Locate the cell with the specified text and output its [X, Y] center coordinate. 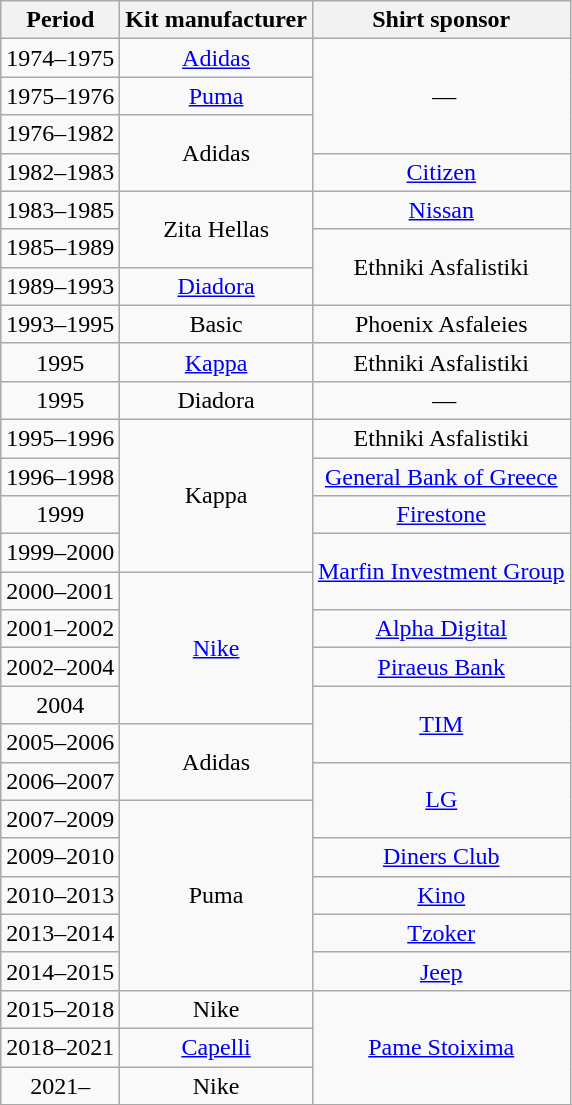
2009–2010 [60, 857]
Pame Stoixima [441, 1047]
2005–2006 [60, 743]
2000–2001 [60, 591]
Phoenix Asfaleies [441, 324]
2004 [60, 705]
Shirt sponsor [441, 20]
Basic [216, 324]
2013–2014 [60, 933]
2010–2013 [60, 895]
1989–1993 [60, 286]
1995–1996 [60, 438]
1976–1982 [60, 134]
1983–1985 [60, 210]
Citizen [441, 172]
Kino [441, 895]
1975–1976 [60, 96]
2018–2021 [60, 1047]
1993–1995 [60, 324]
2021– [60, 1085]
Marfin Investment Group [441, 572]
Kit manufacturer [216, 20]
1974–1975 [60, 58]
2006–2007 [60, 781]
Tzoker [441, 933]
2015–2018 [60, 1009]
Nissan [441, 210]
Alpha Digital [441, 629]
1996–1998 [60, 477]
2014–2015 [60, 971]
Period [60, 20]
Piraeus Bank [441, 667]
Capelli [216, 1047]
1999 [60, 515]
Zita Hellas [216, 229]
Diners Club [441, 857]
Firestone [441, 515]
2007–2009 [60, 819]
LG [441, 800]
1982–1983 [60, 172]
2001–2002 [60, 629]
1999–2000 [60, 553]
1985–1989 [60, 248]
Jeep [441, 971]
TIM [441, 724]
2002–2004 [60, 667]
General Bank of Greece [441, 477]
